Search for the cell housing the specified text and yield its (x, y) center coordinate. 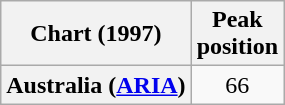
Australia (ARIA) (96, 85)
Chart (1997) (96, 34)
Peakposition (237, 34)
66 (237, 85)
